Scan for the cell matching the given text and deliver its [X, Y] coordinate at center. 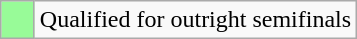
Qualified for outright semifinals [195, 20]
